Provide the [X, Y] coordinate of the cell's center where the given text is located.  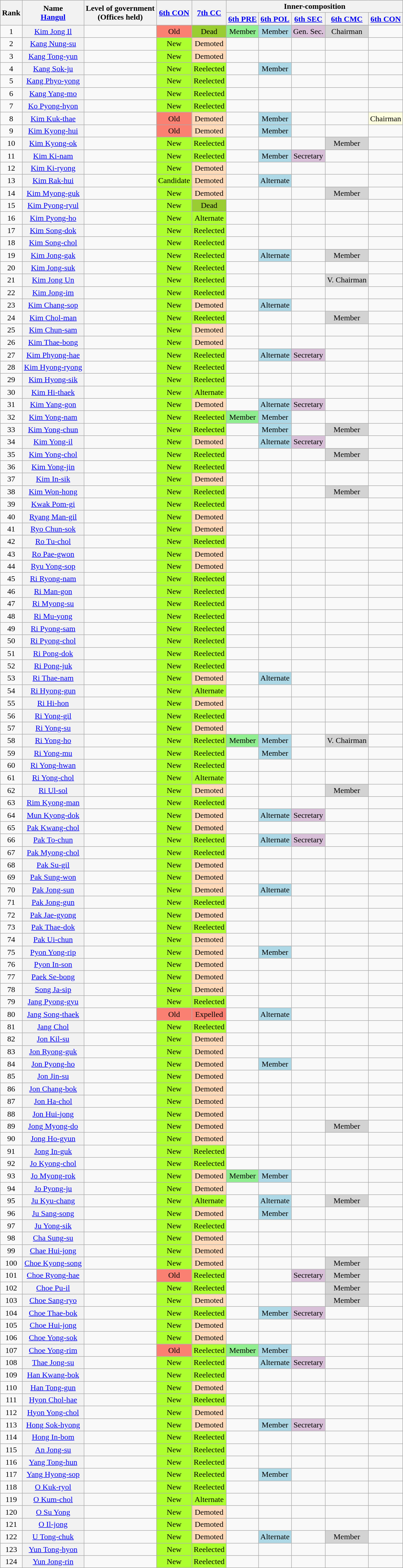
121 [11, 1524]
Kwak Pom-gi [53, 504]
74 [11, 939]
Kim Ki-ryong [53, 168]
Jang Pyong-gyu [53, 1002]
Yun Tong-hyon [53, 1549]
88 [11, 1114]
Jon Ryong-guk [53, 1052]
23 [11, 305]
124 [11, 1562]
Jon Kil-su [53, 1039]
67 [11, 852]
Kim Rak-hui [53, 181]
95 [11, 1201]
Pak Ui-chun [53, 939]
38 [11, 492]
Pak Jong-gun [53, 902]
3 [11, 56]
Hyon Yong-chol [53, 1412]
Kang Sok-ju [53, 69]
94 [11, 1189]
51 [11, 653]
Choe Ryong-hae [53, 1275]
Kim Jong Un [53, 280]
Ri Mu-yong [53, 616]
Han Tong-gun [53, 1388]
Ri Yong-mu [53, 753]
43 [11, 554]
114 [11, 1437]
20 [11, 268]
Kim Pyong-ho [53, 218]
102 [11, 1288]
Kim Jong Il [53, 31]
Candidate [174, 181]
Jon Pyong-ho [53, 1064]
Ryo Chun-sok [53, 529]
Ro Tu-chol [53, 541]
50 [11, 641]
Rim Kyong-man [53, 803]
NameHangul [53, 13]
25 [11, 330]
Choe Kyong-song [53, 1263]
Kang Phyo-yong [53, 81]
81 [11, 1027]
58 [11, 740]
75 [11, 952]
62 [11, 790]
101 [11, 1275]
14 [11, 193]
8 [11, 118]
Jong In-guk [53, 1151]
36 [11, 467]
Ri Yong-gil [53, 716]
122 [11, 1537]
Kim Chang-sop [53, 305]
Ri Pyong-chol [53, 641]
Kim Kyong-hui [53, 131]
Jo Pyong-ju [53, 1189]
Mun Kyong-dok [53, 815]
Pak Myong-chol [53, 852]
Kang Yang-mo [53, 93]
Jong Myong-do [53, 1126]
112 [11, 1412]
Ri Yong-su [53, 728]
87 [11, 1101]
Kim Phyong-hae [53, 355]
O Kum-chol [53, 1499]
103 [11, 1300]
15 [11, 206]
Choe Thae-bok [53, 1313]
61 [11, 778]
22 [11, 293]
Kim Yang-gon [53, 405]
Han Kwang-bok [53, 1375]
Kim Kyong-ok [53, 143]
99 [11, 1251]
6th SEC [308, 19]
24 [11, 317]
Kim Won-hong [53, 492]
Ko Pyong-hyon [53, 106]
34 [11, 442]
96 [11, 1213]
Ri Yong-ho [53, 740]
Choe Yong-sok [53, 1338]
33 [11, 430]
66 [11, 840]
Jang Chol [53, 1027]
Pyon Yong-rip [53, 952]
Kang Nung-su [53, 44]
71 [11, 902]
26 [11, 342]
Ri Pong-juk [53, 666]
100 [11, 1263]
Ri Ul-sol [53, 790]
Yang Hyong-sop [53, 1475]
Pak Jae-gyong [53, 915]
92 [11, 1164]
16 [11, 218]
Kim Song-dok [53, 230]
Jon Ha-chol [53, 1101]
105 [11, 1325]
Ri Man-gon [53, 591]
117 [11, 1475]
Ryu Yong-sop [53, 566]
39 [11, 504]
69 [11, 877]
Jo Kyong-chol [53, 1164]
O Kuk-ryol [53, 1487]
18 [11, 243]
Paek Se-bong [53, 977]
56 [11, 716]
U Tong-chuk [53, 1537]
Kim Myong-guk [53, 193]
83 [11, 1052]
116 [11, 1462]
106 [11, 1338]
107 [11, 1350]
68 [11, 865]
Jong Ho-gyun [53, 1138]
Choe Yong-rim [53, 1350]
Jo Myong-rok [53, 1176]
Kim Chun-sam [53, 330]
Kim In-sik [53, 479]
91 [11, 1151]
Kim Song-chol [53, 243]
123 [11, 1549]
89 [11, 1126]
O Il-jong [53, 1524]
4 [11, 69]
Pak Sung-won [53, 877]
Choe Hui-jong [53, 1325]
Ri Yong-chol [53, 778]
32 [11, 417]
Ri Myong-su [53, 604]
6th PRE [243, 19]
Pak Jong-sun [53, 890]
104 [11, 1313]
110 [11, 1388]
115 [11, 1450]
Pak Thae-dok [53, 927]
12 [11, 168]
120 [11, 1512]
80 [11, 1014]
45 [11, 579]
44 [11, 566]
90 [11, 1138]
118 [11, 1487]
Chae Hui-jong [53, 1251]
Hong Sok-hyong [53, 1425]
55 [11, 703]
47 [11, 604]
Ju Yong-sik [53, 1226]
82 [11, 1039]
Yang Tong-hun [53, 1462]
Ri Hyong-gun [53, 691]
52 [11, 666]
Kim Hi-thaek [53, 392]
O Su Yong [53, 1512]
Kim Kuk-thae [53, 118]
Hyon Chol-hae [53, 1400]
Choe Pu-il [53, 1288]
Kim Hyong-sik [53, 380]
119 [11, 1499]
Ju Sang-song [53, 1213]
Hong In-bom [53, 1437]
65 [11, 828]
Pak Kwang-chol [53, 828]
108 [11, 1363]
Jang Song-thaek [53, 1014]
Kim Yong-il [53, 442]
6th CMC [347, 19]
Pyon In-son [53, 965]
An Jong-su [53, 1450]
54 [11, 691]
Kim Ki-nam [53, 156]
113 [11, 1425]
98 [11, 1238]
72 [11, 915]
48 [11, 616]
11 [11, 156]
7th CC [209, 13]
10 [11, 143]
Kim Jong-suk [53, 268]
85 [11, 1076]
Inner-composition [315, 7]
Pak To-chun [53, 840]
17 [11, 230]
6 [11, 93]
Ri Pyong-sam [53, 629]
111 [11, 1400]
5 [11, 81]
76 [11, 965]
Thae Jong-su [53, 1363]
Level of government(Offices held) [120, 13]
70 [11, 890]
109 [11, 1375]
49 [11, 629]
Kim Yong-nam [53, 417]
2 [11, 44]
Expelled [209, 1014]
Ro Pae-gwon [53, 554]
59 [11, 753]
Jon Jin-su [53, 1076]
9 [11, 131]
93 [11, 1176]
53 [11, 678]
6th POL [275, 19]
Choe Sang-ryo [53, 1300]
97 [11, 1226]
46 [11, 591]
Kim Jong-gak [53, 255]
Ri Pong-dok [53, 653]
77 [11, 977]
Ju Kyu-chang [53, 1201]
Kim Jong-im [53, 293]
21 [11, 280]
Kim Yong-chol [53, 454]
Cha Sung-su [53, 1238]
Kim Yong-chun [53, 430]
13 [11, 181]
Yun Jong-rin [53, 1562]
Kang Tong-yun [53, 56]
Jon Hui-jong [53, 1114]
31 [11, 405]
37 [11, 479]
30 [11, 392]
7 [11, 106]
Rank [11, 13]
64 [11, 815]
Pak Su-gil [53, 865]
27 [11, 355]
Ri Ryong-nam [53, 579]
29 [11, 380]
73 [11, 927]
28 [11, 367]
79 [11, 1002]
Ri Yong-hwan [53, 766]
Song Ja-sip [53, 989]
57 [11, 728]
42 [11, 541]
41 [11, 529]
Gen. Sec. [308, 31]
Ri Thae-nam [53, 678]
Kim Thae-bong [53, 342]
35 [11, 454]
Kim Hyong-ryong [53, 367]
86 [11, 1089]
78 [11, 989]
19 [11, 255]
Ri Hi-hon [53, 703]
Kim Pyong-ryul [53, 206]
60 [11, 766]
1 [11, 31]
63 [11, 803]
Kim Yong-jin [53, 467]
84 [11, 1064]
Jon Chang-bok [53, 1089]
Kim Chol-man [53, 317]
Ryang Man-gil [53, 516]
40 [11, 516]
